Return the (x, y) coordinate for the center point of the cell that contains the specified text.  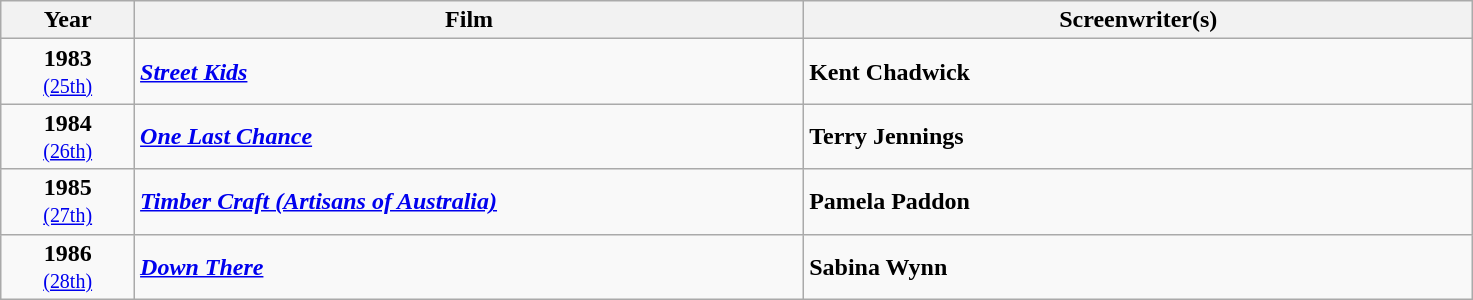
1985(27th) (68, 202)
Terry Jennings (1138, 136)
1986(28th) (68, 266)
Sabina Wynn (1138, 266)
1984(26th) (68, 136)
1983(25th) (68, 72)
Screenwriter(s) (1138, 20)
Year (68, 20)
Timber Craft (Artisans of Australia) (470, 202)
One Last Chance (470, 136)
Down There (470, 266)
Kent Chadwick (1138, 72)
Pamela Paddon (1138, 202)
Film (470, 20)
Street Kids (470, 72)
